Capture the cell that displays the provided text and extract its [x, y] central coordinate. 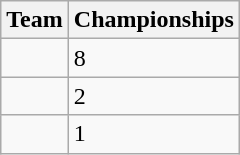
Championships [154, 20]
8 [154, 58]
2 [154, 96]
Team [35, 20]
1 [154, 134]
